Determine the (x, y) coordinate at the center of the cell enclosing the given text.  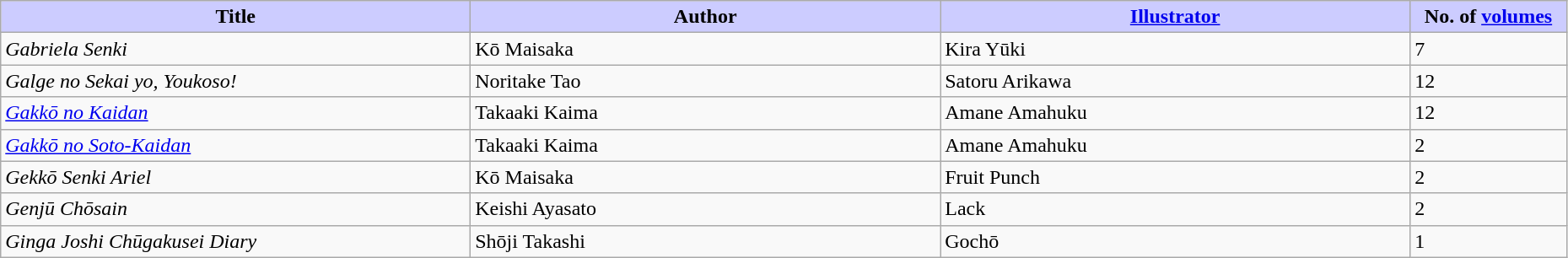
Gochō (1176, 241)
Gakkō no Soto-Kaidan (236, 145)
Gekkō Senki Ariel (236, 177)
Noritake Tao (705, 81)
Lack (1176, 209)
1 (1489, 241)
No. of volumes (1489, 17)
Gakkō no Kaidan (236, 113)
7 (1489, 49)
Shōji Takashi (705, 241)
Satoru Arikawa (1176, 81)
Illustrator (1176, 17)
Gabriela Senki (236, 49)
Kira Yūki (1176, 49)
Title (236, 17)
Genjū Chōsain (236, 209)
Author (705, 17)
Galge no Sekai yo, Youkoso! (236, 81)
Ginga Joshi Chūgakusei Diary (236, 241)
Fruit Punch (1176, 177)
Keishi Ayasato (705, 209)
